Output the [x, y] coordinate of the center of the cell containing the given text.  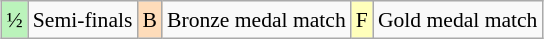
Bronze medal match [256, 20]
Gold medal match [458, 20]
Semi-finals [83, 20]
B [150, 20]
F [362, 20]
½ [14, 20]
